Pinpoint the cell where the given text exists, returning its [x, y] midpoint coordinate. 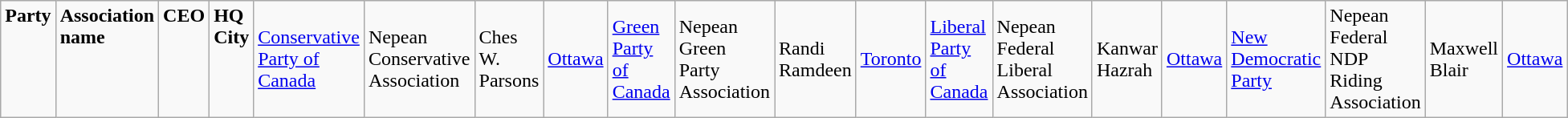
Nepean Conservative Association [419, 59]
Toronto [891, 59]
Ches W. Parsons [509, 59]
CEO [185, 59]
Green Party of Canada [641, 59]
Randi Ramdeen [816, 59]
Conservative Party of Canada [309, 59]
Party [28, 59]
Kanwar Hazrah [1127, 59]
Nepean Federal NDP Riding Association [1375, 59]
Nepean Federal Liberal Association [1042, 59]
HQ City [231, 59]
New Democratic Party [1277, 59]
Maxwell Blair [1464, 59]
Liberal Party of Canada [959, 59]
Nepean Green Party Association [724, 59]
Association name [107, 59]
